Detect which cell encompasses the target text, then output its (x, y) center coordinate. 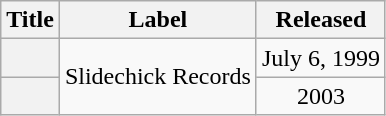
Title (30, 20)
Released (320, 20)
2003 (320, 96)
Slidechick Records (158, 77)
July 6, 1999 (320, 58)
Label (158, 20)
